Scan for the cell matching the given text and deliver its [x, y] coordinate at center. 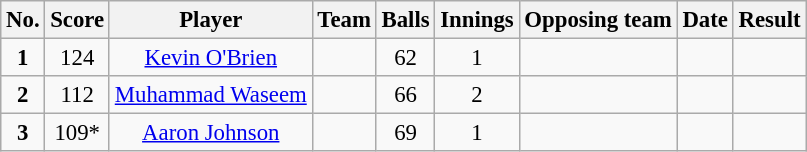
Player [210, 20]
Muhammad Waseem [210, 95]
Kevin O'Brien [210, 58]
Result [770, 20]
Score [78, 20]
124 [78, 58]
Team [344, 20]
Date [705, 20]
Aaron Johnson [210, 133]
109* [78, 133]
Innings [477, 20]
Balls [406, 20]
3 [23, 133]
62 [406, 58]
69 [406, 133]
Opposing team [598, 20]
No. [23, 20]
112 [78, 95]
66 [406, 95]
